Extract the (X, Y) coordinate from the center of the cell holding the provided text.  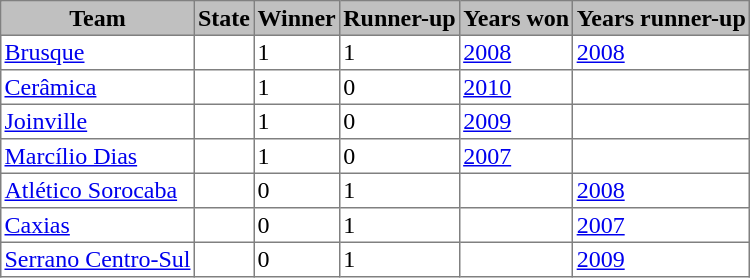
Runner-up (399, 18)
Joinville (98, 121)
Cerâmica (98, 87)
Brusque (98, 52)
2010 (516, 87)
Team (98, 18)
Serrano Centro-Sul (98, 259)
Years won (516, 18)
State (224, 18)
Atlético Sorocaba (98, 190)
Years runner-up (662, 18)
Winner (297, 18)
Caxias (98, 225)
Marcílio Dias (98, 156)
